Provide the [x, y] coordinate of the cell's center where the given text is located.  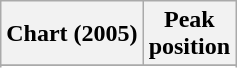
Chart (2005) [72, 34]
Peakposition [189, 34]
